For the text-containing cell, return its midpoint in [x, y] coordinate format. 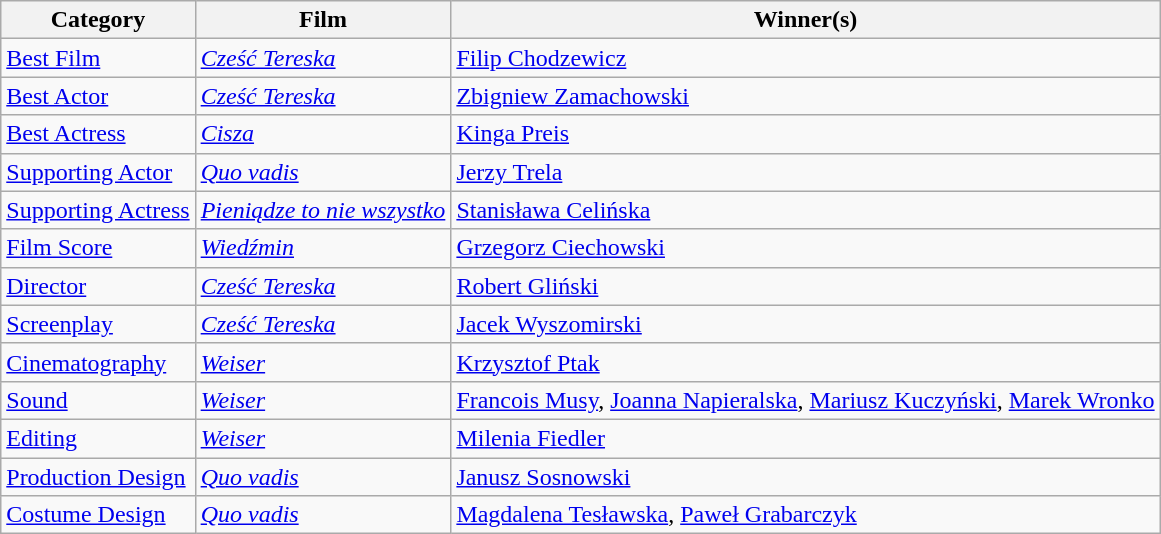
Winner(s) [806, 20]
Francois Musy, Joanna Napieralska, Mariusz Kuczyński, Marek Wronko [806, 400]
Magdalena Tesławska, Paweł Grabarczyk [806, 515]
Robert Gliński [806, 286]
Cinematography [98, 362]
Milenia Fiedler [806, 438]
Best Actor [98, 96]
Category [98, 20]
Stanisława Celińska [806, 210]
Screenplay [98, 324]
Grzegorz Ciechowski [806, 248]
Krzysztof Ptak [806, 362]
Supporting Actor [98, 172]
Best Film [98, 58]
Best Actress [98, 134]
Cisza [323, 134]
Costume Design [98, 515]
Director [98, 286]
Wiedźmin [323, 248]
Editing [98, 438]
Filip Chodzewicz [806, 58]
Film [323, 20]
Janusz Sosnowski [806, 477]
Kinga Preis [806, 134]
Jerzy Trela [806, 172]
Sound [98, 400]
Jacek Wyszomirski [806, 324]
Pieniądze to nie wszystko [323, 210]
Zbigniew Zamachowski [806, 96]
Production Design [98, 477]
Film Score [98, 248]
Supporting Actress [98, 210]
